Return the (x, y) coordinate for the center point of the cell that contains the specified text.  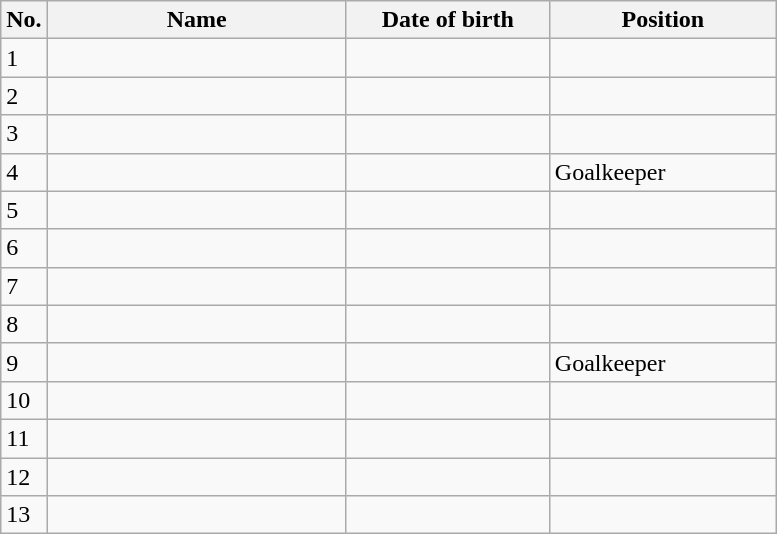
10 (24, 400)
8 (24, 324)
11 (24, 438)
9 (24, 362)
3 (24, 134)
12 (24, 477)
Position (662, 20)
5 (24, 210)
13 (24, 515)
2 (24, 96)
1 (24, 58)
6 (24, 248)
Name (196, 20)
7 (24, 286)
Date of birth (448, 20)
No. (24, 20)
4 (24, 172)
